Return the (X, Y) coordinate for the center point of the cell that contains the specified text.  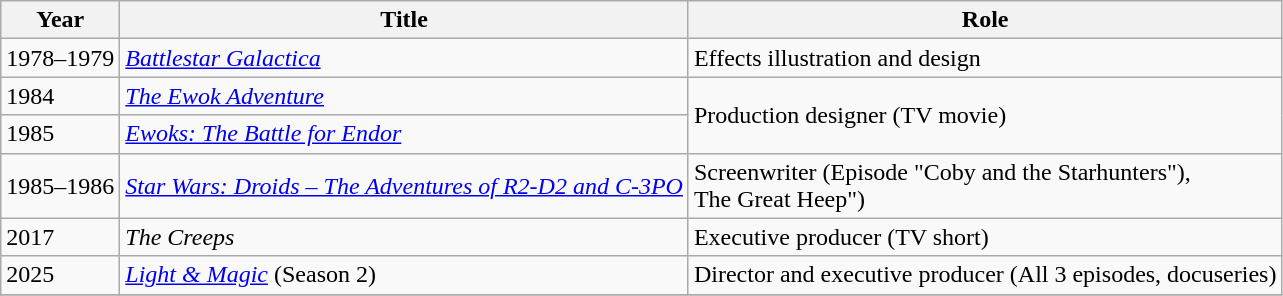
The Creeps (404, 237)
The Ewok Adventure (404, 96)
1985 (60, 134)
Battlestar Galactica (404, 58)
2025 (60, 275)
Title (404, 20)
Light & Magic (Season 2) (404, 275)
Star Wars: Droids – The Adventures of R2-D2 and C-3PO (404, 186)
Executive producer (TV short) (985, 237)
1984 (60, 96)
Director and executive producer (All 3 episodes, docuseries) (985, 275)
1978–1979 (60, 58)
2017 (60, 237)
Role (985, 20)
Production designer (TV movie) (985, 115)
Year (60, 20)
Ewoks: The Battle for Endor (404, 134)
1985–1986 (60, 186)
Screenwriter (Episode "Coby and the Starhunters"),The Great Heep") (985, 186)
Effects illustration and design (985, 58)
